Determine the [X, Y] coordinate at the center of the cell enclosing the given text.  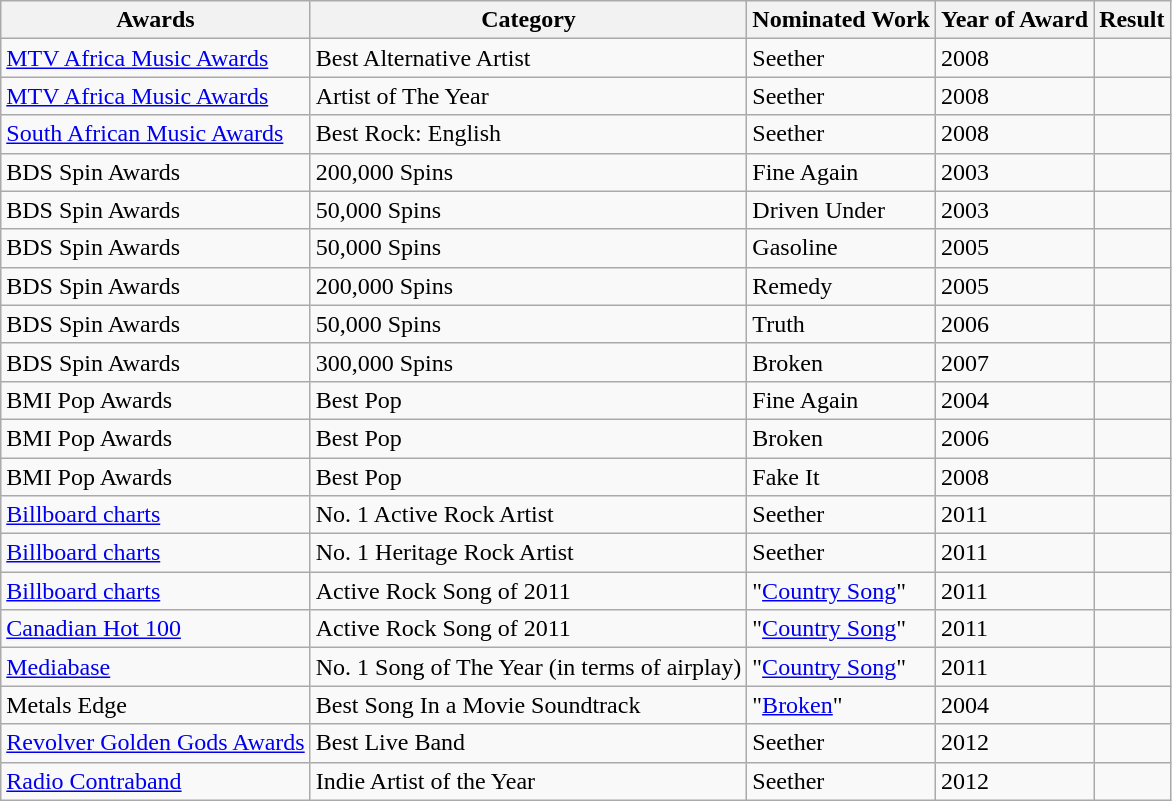
Best Song In a Movie Soundtrack [528, 705]
Awards [156, 20]
300,000 Spins [528, 362]
Canadian Hot 100 [156, 629]
No. 1 Active Rock Artist [528, 515]
Result [1132, 20]
No. 1 Song of The Year (in terms of airplay) [528, 667]
Revolver Golden Gods Awards [156, 743]
Fake It [842, 477]
"Broken" [842, 705]
Best Alternative Artist [528, 58]
2007 [1014, 362]
Radio Contraband [156, 781]
Nominated Work [842, 20]
Indie Artist of the Year [528, 781]
Truth [842, 324]
Category [528, 20]
Gasoline [842, 248]
Metals Edge [156, 705]
Driven Under [842, 210]
No. 1 Heritage Rock Artist [528, 553]
Artist of The Year [528, 96]
Mediabase [156, 667]
South African Music Awards [156, 134]
Best Live Band [528, 743]
Year of Award [1014, 20]
Best Rock: English [528, 134]
Remedy [842, 286]
